Pinpoint the cell where the given text exists, returning its [x, y] midpoint coordinate. 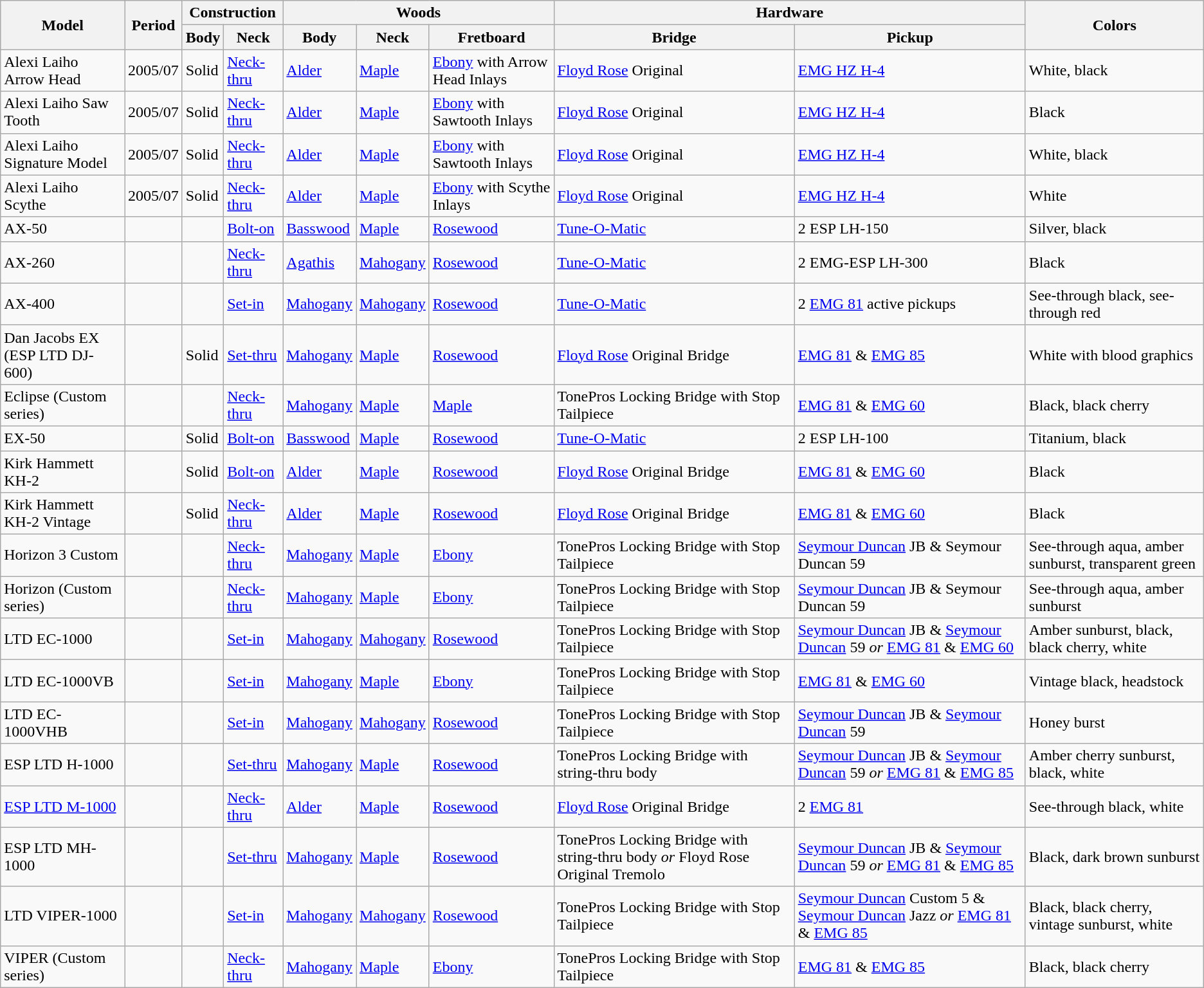
Kirk Hammett KH-2 Vintage [63, 513]
Honey burst [1114, 723]
2 ESP LH-150 [909, 229]
TonePros Locking Bridge with string-thru body [674, 764]
Ebony with Arrow Head Inlays [491, 71]
ESP LTD MH-1000 [63, 857]
Eclipse (Custom series) [63, 405]
Hardware [790, 13]
Titanium, black [1114, 438]
2 EMG 81 [909, 807]
See-through black, see-through red [1114, 304]
Alexi Laiho Arrow Head [63, 71]
LTD EC-1000VHB [63, 723]
AX-260 [63, 262]
Seymour Duncan Custom 5 & Seymour Duncan Jazz or EMG 81 & EMG 85 [909, 916]
Fretboard [491, 37]
Alexi Laiho Saw Tooth [63, 112]
Horizon (Custom series) [63, 597]
Black, dark brown sunburst [1114, 857]
Model [63, 25]
Silver, black [1114, 229]
AX-50 [63, 229]
Bridge [674, 37]
ESP LTD M-1000 [63, 807]
LTD EC-1000VB [63, 681]
Woods [418, 13]
Kirk Hammett KH-2 [63, 471]
Agathis [320, 262]
AX-400 [63, 304]
Vintage black, headstock [1114, 681]
2 EMG 81 active pickups [909, 304]
TonePros Locking Bridge with string-thru body or Floyd Rose Original Tremolo [674, 857]
Period [154, 25]
Black, black cherry, vintage sunburst, white [1114, 916]
White [1114, 196]
Seymour Duncan JB & Seymour Duncan 59 or EMG 81 & EMG 60 [909, 639]
Alexi Laiho Signature Model [63, 154]
LTD VIPER-1000 [63, 916]
Pickup [909, 37]
EX-50 [63, 438]
Alexi Laiho Scythe [63, 196]
VIPER (Custom series) [63, 966]
Dan Jacobs EX(ESP LTD DJ-600) [63, 354]
White with blood graphics [1114, 354]
Colors [1114, 25]
See-through aqua, amber sunburst, transparent green [1114, 556]
Horizon 3 Custom [63, 556]
Amber cherry sunburst, black, white [1114, 764]
2 EMG-ESP LH-300 [909, 262]
See-through black, white [1114, 807]
See-through aqua, amber sunburst [1114, 597]
Ebony with Scythe Inlays [491, 196]
2 ESP LH-100 [909, 438]
LTD EC-1000 [63, 639]
ESP LTD H-1000 [63, 764]
Construction [233, 13]
Amber sunburst, black, black cherry, white [1114, 639]
